For the text-containing cell, return its midpoint in (X, Y) coordinate format. 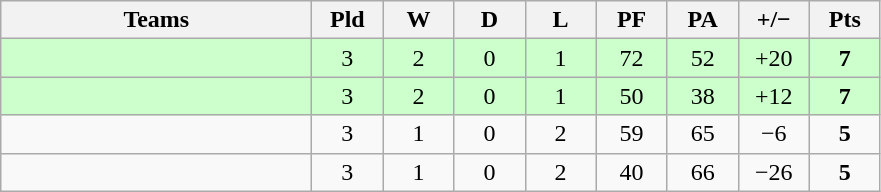
Pts (844, 20)
50 (632, 96)
Teams (156, 20)
38 (702, 96)
40 (632, 172)
72 (632, 58)
65 (702, 134)
PA (702, 20)
D (490, 20)
W (418, 20)
+20 (774, 58)
59 (632, 134)
+/− (774, 20)
52 (702, 58)
−6 (774, 134)
Pld (348, 20)
+12 (774, 96)
PF (632, 20)
L (560, 20)
66 (702, 172)
−26 (774, 172)
